Locate the cell with the specified text and output its [X, Y] center coordinate. 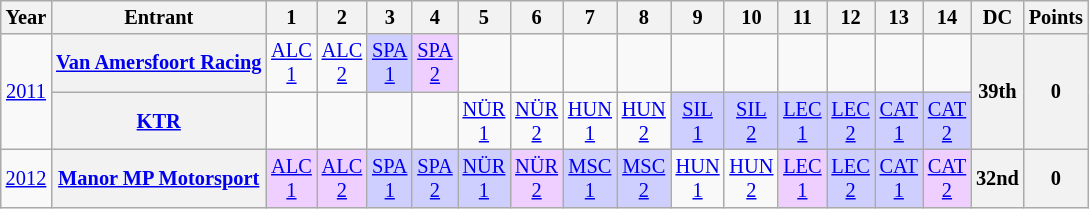
Entrant [158, 17]
SIL1 [698, 121]
11 [802, 17]
8 [644, 17]
9 [698, 17]
4 [434, 17]
39th [998, 92]
Van Amersfoort Racing [158, 63]
2012 [26, 178]
1 [291, 17]
14 [947, 17]
2 [342, 17]
MSC1 [590, 178]
3 [390, 17]
Manor MP Motorsport [158, 178]
13 [899, 17]
Points [1056, 17]
MSC2 [644, 178]
DC [998, 17]
SIL2 [751, 121]
10 [751, 17]
6 [536, 17]
5 [484, 17]
12 [850, 17]
32nd [998, 178]
Year [26, 17]
7 [590, 17]
KTR [158, 121]
2011 [26, 92]
